Output the [x, y] coordinate of the center of the cell containing the given text.  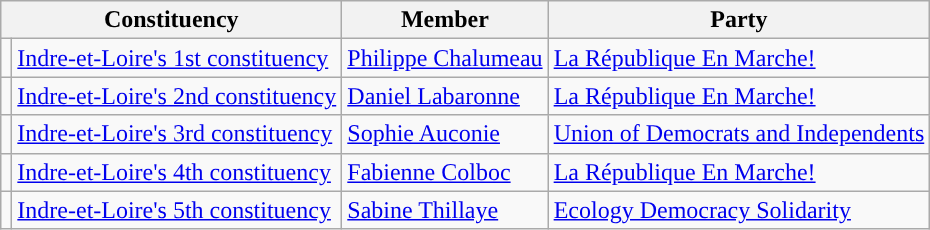
Indre-et-Loire's 1st constituency [177, 58]
Member [445, 20]
Philippe Chalumeau [445, 58]
Party [739, 20]
Fabienne Colboc [445, 172]
Sabine Thillaye [445, 210]
Ecology Democracy Solidarity [739, 210]
Union of Democrats and Independents [739, 134]
Sophie Auconie [445, 134]
Indre-et-Loire's 3rd constituency [177, 134]
Daniel Labaronne [445, 96]
Indre-et-Loire's 5th constituency [177, 210]
Indre-et-Loire's 2nd constituency [177, 96]
Constituency [172, 20]
Indre-et-Loire's 4th constituency [177, 172]
